Extract the [x, y] coordinate from the center of the cell holding the provided text.  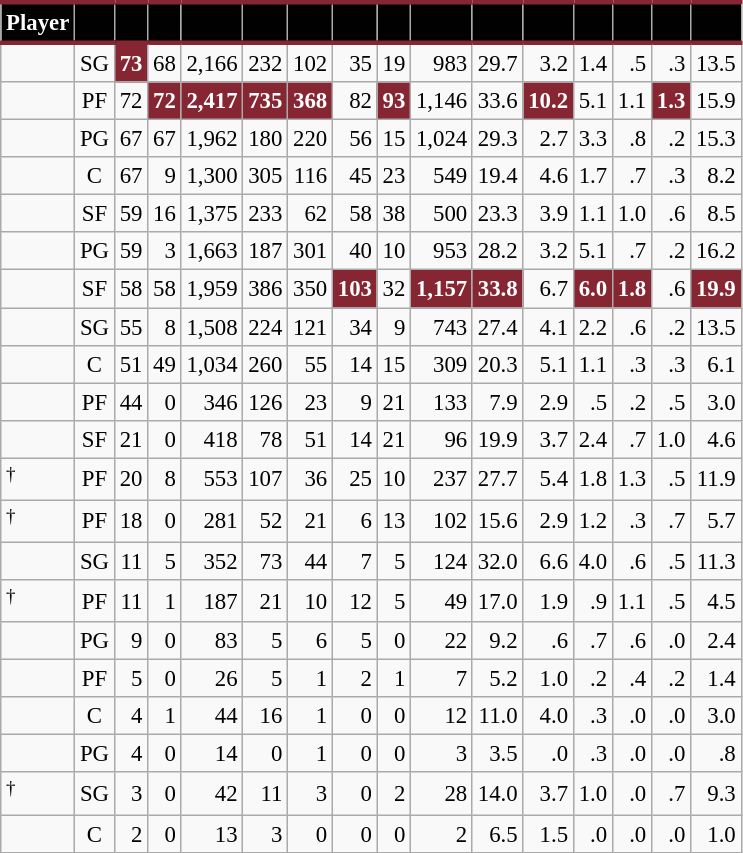
78 [266, 439]
8.5 [716, 214]
953 [442, 251]
180 [266, 139]
11.0 [497, 716]
121 [310, 327]
549 [442, 176]
107 [266, 479]
352 [212, 561]
5.4 [548, 479]
35 [354, 62]
4.1 [548, 327]
4.5 [716, 601]
126 [266, 402]
32 [394, 289]
.9 [592, 601]
18 [130, 521]
1,508 [212, 327]
418 [212, 439]
33.8 [497, 289]
1.5 [548, 834]
27.7 [497, 479]
26 [212, 679]
1,959 [212, 289]
500 [442, 214]
68 [164, 62]
19 [394, 62]
34 [354, 327]
52 [266, 521]
38 [394, 214]
124 [442, 561]
93 [394, 101]
6.5 [497, 834]
20.3 [497, 364]
1,146 [442, 101]
2,417 [212, 101]
743 [442, 327]
305 [266, 176]
237 [442, 479]
224 [266, 327]
2.7 [548, 139]
1,663 [212, 251]
2,166 [212, 62]
40 [354, 251]
14.0 [497, 794]
1.7 [592, 176]
22 [442, 641]
27.4 [497, 327]
29.3 [497, 139]
9.2 [497, 641]
10.2 [548, 101]
386 [266, 289]
3.5 [497, 754]
346 [212, 402]
82 [354, 101]
.4 [632, 679]
7.9 [497, 402]
20 [130, 479]
116 [310, 176]
6.0 [592, 289]
1,024 [442, 139]
33.6 [497, 101]
220 [310, 139]
3.9 [548, 214]
62 [310, 214]
6.1 [716, 364]
260 [266, 364]
Player [38, 22]
15.6 [497, 521]
103 [354, 289]
25 [354, 479]
2.2 [592, 327]
6.6 [548, 561]
96 [442, 439]
1,962 [212, 139]
1,157 [442, 289]
233 [266, 214]
133 [442, 402]
3.3 [592, 139]
735 [266, 101]
1,034 [212, 364]
45 [354, 176]
368 [310, 101]
19.4 [497, 176]
15.9 [716, 101]
1,375 [212, 214]
8.2 [716, 176]
1.9 [548, 601]
23.3 [497, 214]
1,300 [212, 176]
9.3 [716, 794]
28 [442, 794]
6.7 [548, 289]
5.2 [497, 679]
29.7 [497, 62]
32.0 [497, 561]
5.7 [716, 521]
16.2 [716, 251]
350 [310, 289]
11.9 [716, 479]
11.3 [716, 561]
232 [266, 62]
281 [212, 521]
42 [212, 794]
983 [442, 62]
1.2 [592, 521]
83 [212, 641]
28.2 [497, 251]
17.0 [497, 601]
301 [310, 251]
553 [212, 479]
56 [354, 139]
309 [442, 364]
36 [310, 479]
15.3 [716, 139]
